Capture the cell that displays the provided text and extract its (X, Y) central coordinate. 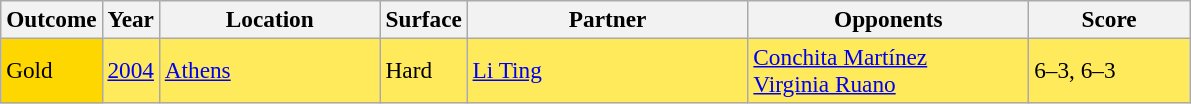
Partner (608, 19)
Surface (424, 19)
Li Ting (608, 70)
Outcome (52, 19)
Opponents (888, 19)
Athens (270, 70)
2004 (130, 70)
6–3, 6–3 (1110, 70)
Location (270, 19)
Score (1110, 19)
Conchita Martínez Virginia Ruano (888, 70)
Year (130, 19)
Gold (52, 70)
Hard (424, 70)
